Search for the cell housing the specified text and yield its [X, Y] center coordinate. 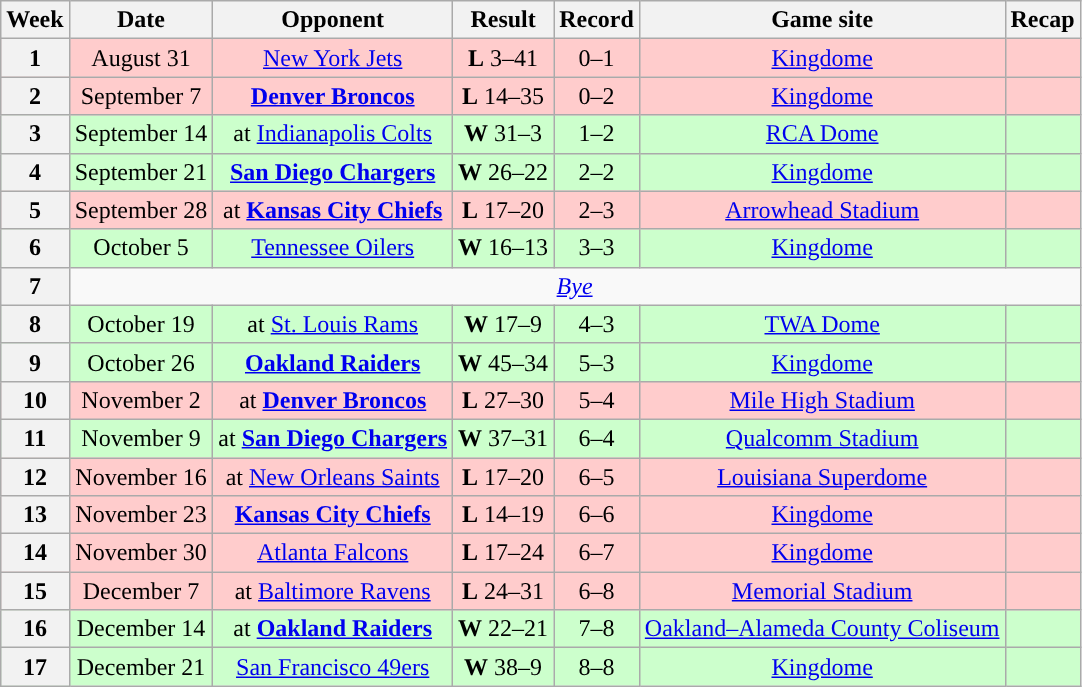
6–7 [597, 553]
16 [35, 629]
3–3 [597, 248]
L 3–41 [504, 58]
6 [35, 248]
3 [35, 134]
Game site [822, 20]
14 [35, 553]
L 14–19 [504, 515]
10 [35, 400]
Bye [574, 286]
Denver Broncos [333, 96]
5–4 [597, 400]
September 28 [141, 210]
Oakland–Alameda County Coliseum [822, 629]
W 22–21 [504, 629]
at St. Louis Rams [333, 324]
L 17–24 [504, 553]
Louisiana Superdome [822, 477]
6–8 [597, 591]
W 45–34 [504, 362]
2–3 [597, 210]
W 31–3 [504, 134]
December 14 [141, 629]
L 14–35 [504, 96]
at Denver Broncos [333, 400]
at Baltimore Ravens [333, 591]
December 7 [141, 591]
at San Diego Chargers [333, 438]
Mile High Stadium [822, 400]
October 19 [141, 324]
15 [35, 591]
TWA Dome [822, 324]
at Oakland Raiders [333, 629]
at Kansas City Chiefs [333, 210]
Record [597, 20]
Kansas City Chiefs [333, 515]
November 9 [141, 438]
5 [35, 210]
0–1 [597, 58]
November 16 [141, 477]
Week [35, 20]
Memorial Stadium [822, 591]
September 14 [141, 134]
Oakland Raiders [333, 362]
W 37–31 [504, 438]
8–8 [597, 667]
2 [35, 96]
8 [35, 324]
7 [35, 286]
W 16–13 [504, 248]
2–2 [597, 172]
San Francisco 49ers [333, 667]
Date [141, 20]
11 [35, 438]
W 38–9 [504, 667]
Qualcomm Stadium [822, 438]
at New Orleans Saints [333, 477]
September 21 [141, 172]
September 7 [141, 96]
4–3 [597, 324]
Atlanta Falcons [333, 553]
November 30 [141, 553]
9 [35, 362]
Tennessee Oilers [333, 248]
6–6 [597, 515]
L 27–30 [504, 400]
17 [35, 667]
6–5 [597, 477]
October 5 [141, 248]
Recap [1042, 20]
December 21 [141, 667]
Opponent [333, 20]
August 31 [141, 58]
12 [35, 477]
November 2 [141, 400]
San Diego Chargers [333, 172]
W 26–22 [504, 172]
at Indianapolis Colts [333, 134]
W 17–9 [504, 324]
New York Jets [333, 58]
6–4 [597, 438]
5–3 [597, 362]
7–8 [597, 629]
4 [35, 172]
Result [504, 20]
October 26 [141, 362]
1 [35, 58]
Arrowhead Stadium [822, 210]
0–2 [597, 96]
L 24–31 [504, 591]
13 [35, 515]
RCA Dome [822, 134]
1–2 [597, 134]
November 23 [141, 515]
